From the cell containing the given text, extract its center point as (X, Y) coordinate. 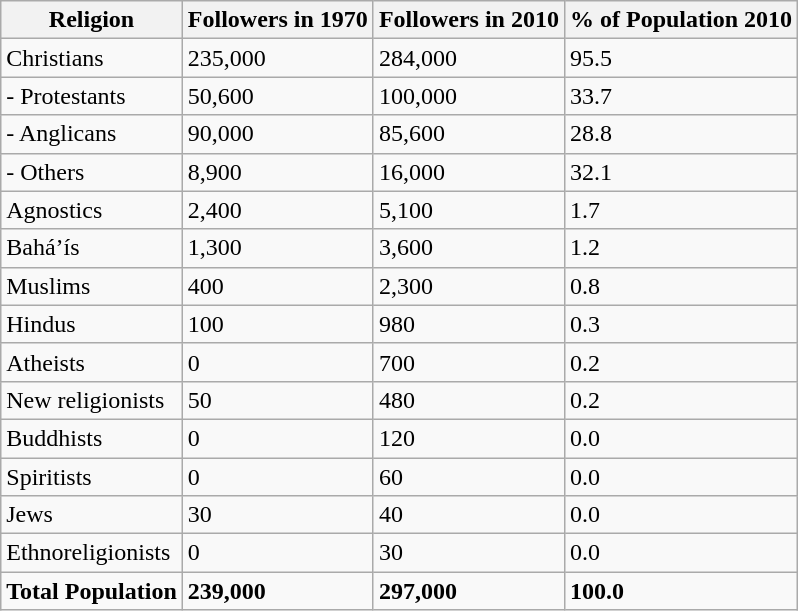
2,400 (278, 210)
16,000 (468, 172)
90,000 (278, 134)
Agnostics (92, 210)
297,000 (468, 591)
235,000 (278, 58)
100,000 (468, 96)
28.8 (680, 134)
- Anglicans (92, 134)
100.0 (680, 591)
32.1 (680, 172)
Spiritists (92, 477)
Bahá’ís (92, 248)
5,100 (468, 210)
1.2 (680, 248)
2,300 (468, 286)
3,600 (468, 248)
50,600 (278, 96)
Atheists (92, 362)
40 (468, 515)
Ethnoreligionists (92, 553)
33.7 (680, 96)
New religionists (92, 400)
85,600 (468, 134)
Religion (92, 20)
100 (278, 324)
120 (468, 438)
Muslims (92, 286)
980 (468, 324)
Total Population (92, 591)
1.7 (680, 210)
700 (468, 362)
8,900 (278, 172)
95.5 (680, 58)
Followers in 1970 (278, 20)
1,300 (278, 248)
Christians (92, 58)
- Protestants (92, 96)
0.8 (680, 286)
- Others (92, 172)
480 (468, 400)
400 (278, 286)
Followers in 2010 (468, 20)
% of Population 2010 (680, 20)
60 (468, 477)
239,000 (278, 591)
50 (278, 400)
Jews (92, 515)
284,000 (468, 58)
0.3 (680, 324)
Buddhists (92, 438)
Hindus (92, 324)
